Detect which cell encompasses the target text, then output its (x, y) center coordinate. 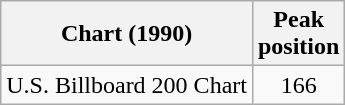
Peakposition (298, 34)
U.S. Billboard 200 Chart (127, 85)
166 (298, 85)
Chart (1990) (127, 34)
